Scan for the cell matching the given text and deliver its [X, Y] coordinate at center. 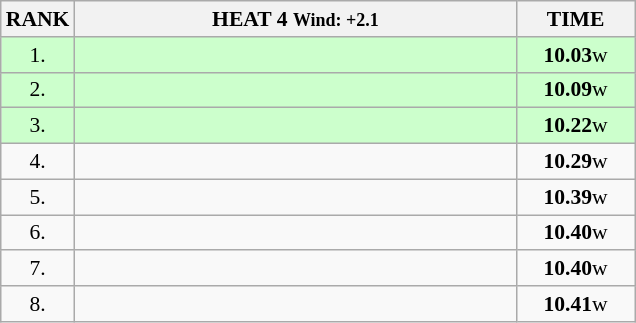
HEAT 4 Wind: +2.1 [295, 19]
6. [38, 233]
2. [38, 90]
10.41w [576, 304]
1. [38, 55]
10.39w [576, 197]
TIME [576, 19]
10.22w [576, 126]
10.29w [576, 162]
4. [38, 162]
3. [38, 126]
5. [38, 197]
7. [38, 269]
RANK [38, 19]
10.09w [576, 90]
10.03w [576, 55]
8. [38, 304]
